Locate the cell with the specified text and output its (X, Y) center coordinate. 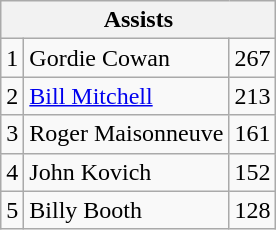
267 (252, 58)
Roger Maisonneuve (126, 134)
1 (12, 58)
John Kovich (126, 172)
Billy Booth (126, 210)
2 (12, 96)
161 (252, 134)
Assists (138, 20)
5 (12, 210)
213 (252, 96)
152 (252, 172)
4 (12, 172)
128 (252, 210)
Gordie Cowan (126, 58)
Bill Mitchell (126, 96)
3 (12, 134)
